Find where the given text appears and provide that cell's center as [X, Y] coordinate. 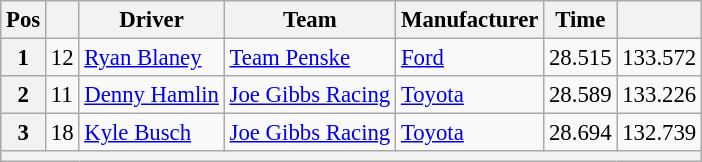
28.694 [580, 133]
Team Penske [310, 58]
Kyle Busch [152, 133]
132.739 [660, 133]
Time [580, 20]
133.572 [660, 58]
1 [24, 58]
28.589 [580, 95]
Ryan Blaney [152, 58]
2 [24, 95]
12 [62, 58]
Pos [24, 20]
Manufacturer [470, 20]
Team [310, 20]
11 [62, 95]
133.226 [660, 95]
Driver [152, 20]
28.515 [580, 58]
Denny Hamlin [152, 95]
Ford [470, 58]
3 [24, 133]
18 [62, 133]
